Find where the given text appears and provide that cell's center as [x, y] coordinate. 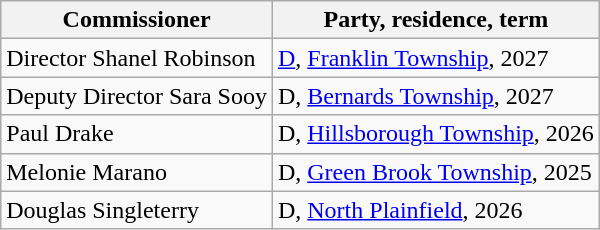
D, Franklin Township, 2027 [436, 58]
Party, residence, term [436, 20]
D, North Plainfield, 2026 [436, 210]
Douglas Singleterry [137, 210]
D, Bernards Township, 2027 [436, 96]
D, Hillsborough Township, 2026 [436, 134]
Paul Drake [137, 134]
D, Green Brook Township, 2025 [436, 172]
Director Shanel Robinson [137, 58]
Deputy Director Sara Sooy [137, 96]
Commissioner [137, 20]
Melonie Marano [137, 172]
